Scan for the cell matching the given text and deliver its [X, Y] coordinate at center. 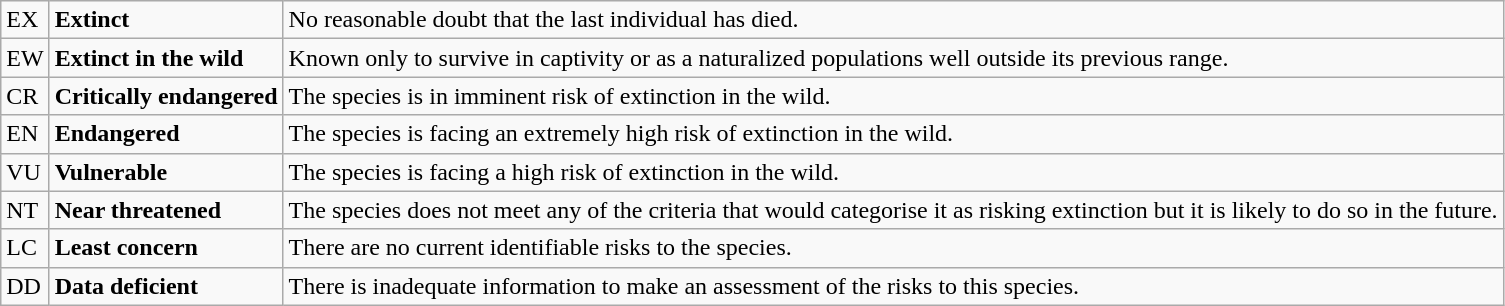
EN [25, 134]
Known only to survive in captivity or as a naturalized populations well outside its previous range. [893, 58]
Least concern [166, 248]
VU [25, 172]
CR [25, 96]
There are no current identifiable risks to the species. [893, 248]
The species is facing an extremely high risk of extinction in the wild. [893, 134]
Data deficient [166, 286]
EX [25, 20]
DD [25, 286]
The species is facing a high risk of extinction in the wild. [893, 172]
Vulnerable [166, 172]
Endangered [166, 134]
Extinct in the wild [166, 58]
Critically endangered [166, 96]
LC [25, 248]
There is inadequate information to make an assessment of the risks to this species. [893, 286]
EW [25, 58]
Extinct [166, 20]
No reasonable doubt that the last individual has died. [893, 20]
Near threatened [166, 210]
NT [25, 210]
The species is in imminent risk of extinction in the wild. [893, 96]
The species does not meet any of the criteria that would categorise it as risking extinction but it is likely to do so in the future. [893, 210]
